Locate the cell with the specified text and output its [x, y] center coordinate. 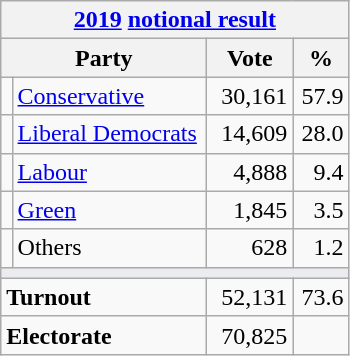
9.4 [321, 172]
Others [110, 248]
Turnout [104, 297]
Vote [250, 58]
1,845 [250, 210]
14,609 [250, 134]
28.0 [321, 134]
57.9 [321, 96]
628 [250, 248]
Party [104, 58]
Electorate [104, 335]
Liberal Democrats [110, 134]
70,825 [250, 335]
30,161 [250, 96]
Green [110, 210]
4,888 [250, 172]
3.5 [321, 210]
Conservative [110, 96]
% [321, 58]
52,131 [250, 297]
73.6 [321, 297]
Labour [110, 172]
1.2 [321, 248]
2019 notional result [175, 20]
